Find where the given text appears and provide that cell's center as (x, y) coordinate. 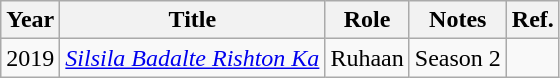
Silsila Badalte Rishton Ka (192, 58)
Role (367, 20)
Title (192, 20)
Season 2 (458, 58)
Ruhaan (367, 58)
Notes (458, 20)
Ref. (532, 20)
2019 (30, 58)
Year (30, 20)
